Detect which cell encompasses the target text, then output its (X, Y) center coordinate. 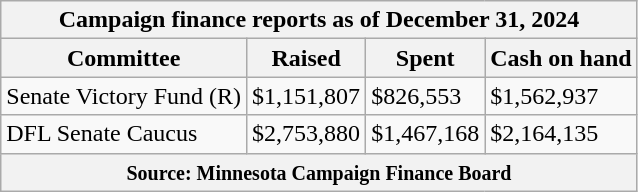
Campaign finance reports as of December 31, 2024 (319, 20)
Committee (124, 58)
DFL Senate Caucus (124, 134)
Cash on hand (561, 58)
$1,151,807 (306, 96)
$2,164,135 (561, 134)
Spent (426, 58)
$1,467,168 (426, 134)
$2,753,880 (306, 134)
Source: Minnesota Campaign Finance Board (319, 172)
$1,562,937 (561, 96)
$826,553 (426, 96)
Senate Victory Fund (R) (124, 96)
Raised (306, 58)
